Find where the given text appears and provide that cell's center as [X, Y] coordinate. 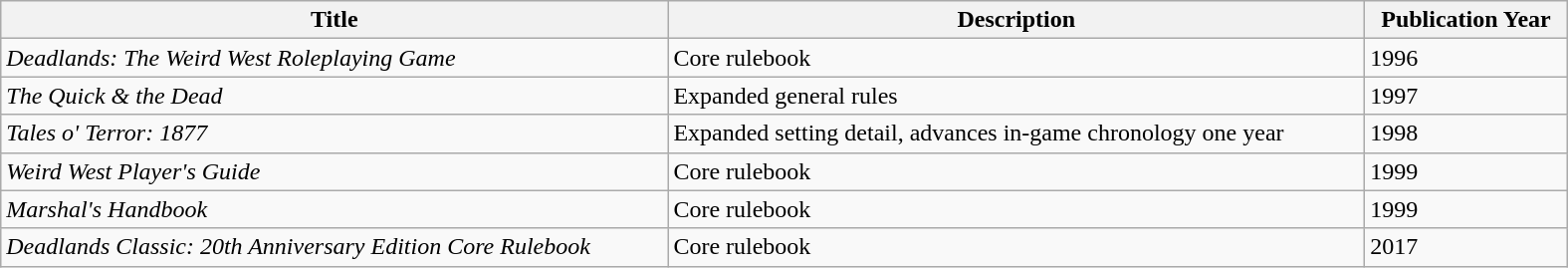
Publication Year [1466, 20]
Title [335, 20]
Expanded general rules [1016, 96]
Deadlands: The Weird West Roleplaying Game [335, 58]
The Quick & the Dead [335, 96]
Marshal's Handbook [335, 209]
Expanded setting detail, advances in-game chronology one year [1016, 134]
Tales o' Terror: 1877 [335, 134]
1998 [1466, 134]
1997 [1466, 96]
Deadlands Classic: 20th Anniversary Edition Core Rulebook [335, 247]
Weird West Player's Guide [335, 171]
1996 [1466, 58]
2017 [1466, 247]
Description [1016, 20]
